Return the (x, y) coordinate for the center point of the cell that contains the specified text.  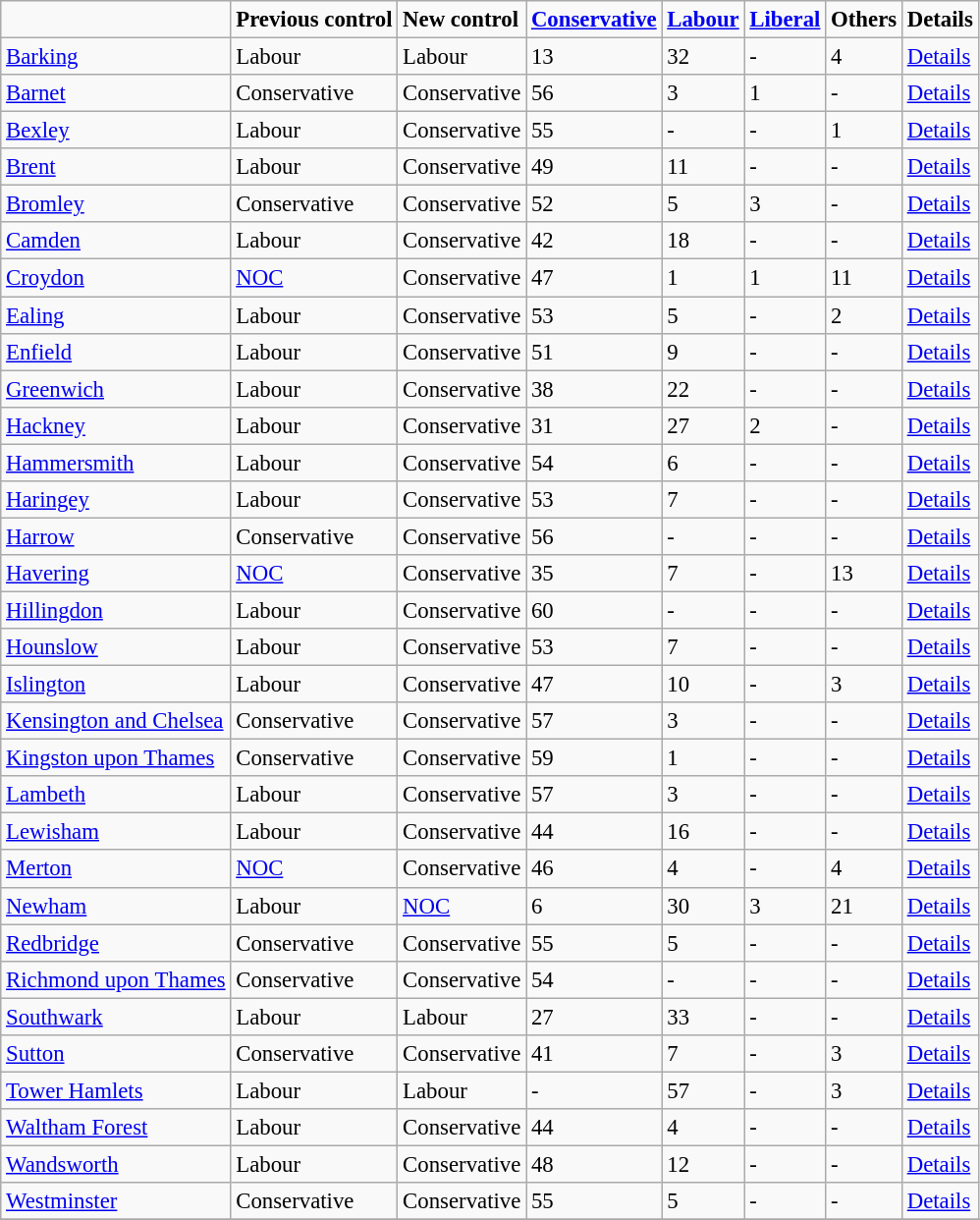
Lewisham (116, 832)
12 (703, 1164)
35 (594, 574)
Hammersmith (116, 463)
Barnet (116, 93)
Hounslow (116, 647)
Barking (116, 57)
9 (703, 352)
42 (594, 241)
Tower Hamlets (116, 1090)
Redbridge (116, 943)
10 (703, 685)
Richmond upon Thames (116, 979)
Westminster (116, 1201)
Sutton (116, 1054)
33 (703, 1017)
52 (594, 204)
49 (594, 167)
Greenwich (116, 389)
Kingston upon Thames (116, 758)
46 (594, 869)
Enfield (116, 352)
38 (594, 389)
32 (703, 57)
Merton (116, 869)
Hackney (116, 425)
Waltham Forest (116, 1128)
Brent (116, 167)
Others (864, 20)
18 (703, 241)
21 (864, 906)
30 (703, 906)
60 (594, 610)
Previous control (314, 20)
Haringey (116, 500)
48 (594, 1164)
16 (703, 832)
Havering (116, 574)
Bromley (116, 204)
Kensington and Chelsea (116, 721)
Liberal (786, 20)
Wandsworth (116, 1164)
22 (703, 389)
Islington (116, 685)
Lambeth (116, 795)
31 (594, 425)
Newham (116, 906)
41 (594, 1054)
New control (462, 20)
Bexley (116, 131)
Southwark (116, 1017)
51 (594, 352)
Ealing (116, 315)
Croydon (116, 278)
59 (594, 758)
Harrow (116, 536)
Camden (116, 241)
Hillingdon (116, 610)
